Capture the cell that displays the provided text and extract its [X, Y] central coordinate. 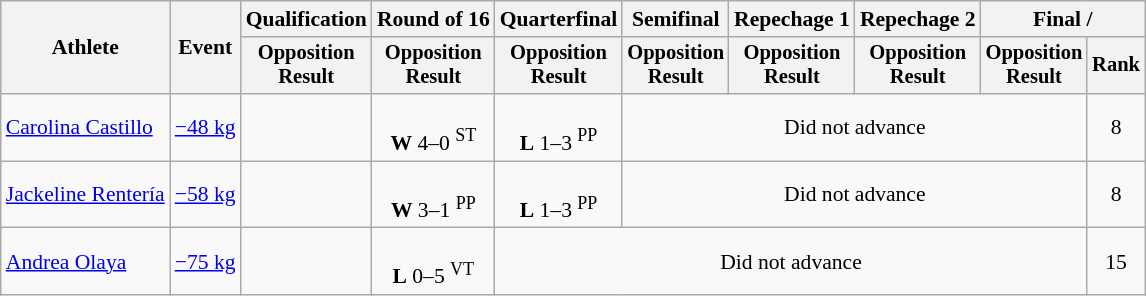
W 4–0 ST [434, 128]
15 [1116, 262]
Andrea Olaya [86, 262]
Rank [1116, 66]
Final / [1063, 19]
W 3–1 PP [434, 194]
Round of 16 [434, 19]
−58 kg [206, 194]
Repechage 1 [792, 19]
−75 kg [206, 262]
Repechage 2 [918, 19]
Qualification [306, 19]
Event [206, 48]
L 0–5 VT [434, 262]
−48 kg [206, 128]
Jackeline Rentería [86, 194]
Semifinal [676, 19]
Carolina Castillo [86, 128]
Athlete [86, 48]
Quarterfinal [559, 19]
